Determine the (X, Y) coordinate at the center of the cell enclosing the given text.  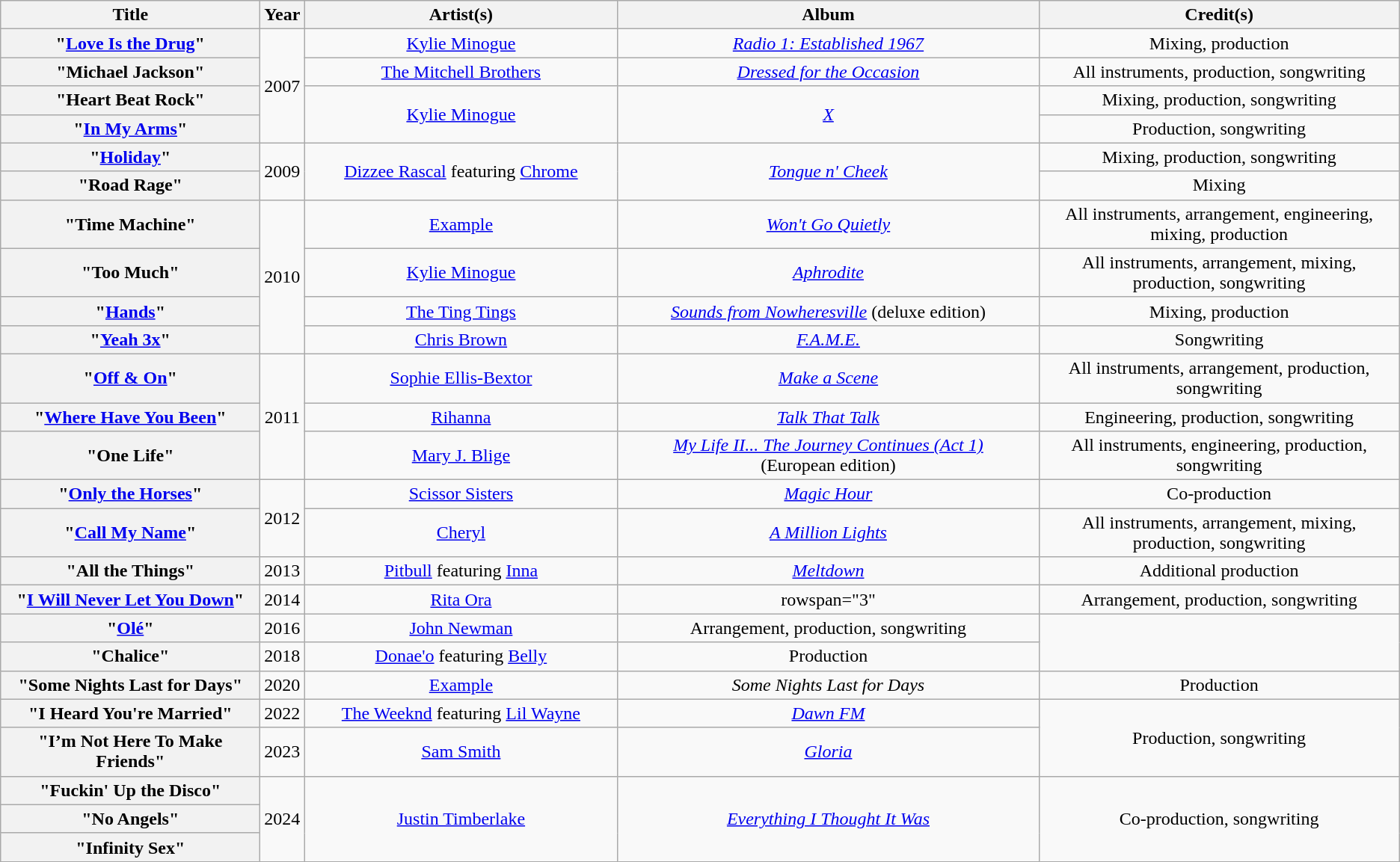
Aphrodite (829, 272)
"No Angels" (130, 819)
Co-production, songwriting (1219, 819)
Artist(s) (461, 15)
"Too Much" (130, 272)
"Yeah 3x" (130, 339)
"Hands" (130, 311)
rowspan="3" (829, 600)
"I Will Never Let You Down" (130, 600)
Additional production (1219, 571)
Co-production (1219, 494)
2018 (283, 656)
2014 (283, 600)
Title (130, 15)
2016 (283, 628)
"Holiday" (130, 157)
All instruments, arrangement, engineering, mixing, production (1219, 224)
Album (829, 15)
The Mitchell Brothers (461, 72)
"I Heard You're Married" (130, 713)
"Off & On" (130, 378)
2012 (283, 519)
"Time Machine" (130, 224)
Talk That Talk (829, 416)
2013 (283, 571)
My Life II... The Journey Continues (Act 1)(European edition) (829, 456)
"Fuckin' Up the Disco" (130, 790)
All instruments, production, songwriting (1219, 72)
"Heart Beat Rock" (130, 100)
Scissor Sisters (461, 494)
Chris Brown (461, 339)
Pitbull featuring Inna (461, 571)
Radio 1: Established 1967 (829, 43)
All instruments, engineering, production, songwriting (1219, 456)
Make a Scene (829, 378)
Meltdown (829, 571)
2022 (283, 713)
Some Nights Last for Days (829, 685)
Dressed for the Occasion (829, 72)
All instruments, arrangement, production, songwriting (1219, 378)
2009 (283, 171)
Sophie Ellis-Bextor (461, 378)
Justin Timberlake (461, 819)
Rihanna (461, 416)
2011 (283, 416)
"Michael Jackson" (130, 72)
The Ting Tings (461, 311)
Dizzee Rascal featuring Chrome (461, 171)
Everything I Thought It Was (829, 819)
Mixing (1219, 185)
Donae'o featuring Belly (461, 656)
Songwriting (1219, 339)
F.A.M.E. (829, 339)
"Some Nights Last for Days" (130, 685)
Mary J. Blige (461, 456)
Gloria (829, 752)
"Road Rage" (130, 185)
"All the Things" (130, 571)
Sam Smith (461, 752)
Credit(s) (1219, 15)
"Olé" (130, 628)
Magic Hour (829, 494)
2024 (283, 819)
Sounds from Nowheresville (deluxe edition) (829, 311)
2020 (283, 685)
A Million Lights (829, 532)
Won't Go Quietly (829, 224)
"Where Have You Been" (130, 416)
2010 (283, 277)
Rita Ora (461, 600)
"Chalice" (130, 656)
Dawn FM (829, 713)
"Only the Horses" (130, 494)
Cheryl (461, 532)
"Infinity Sex" (130, 847)
2007 (283, 86)
Tongue n' Cheek (829, 171)
X (829, 114)
"Love Is the Drug" (130, 43)
"One Life" (130, 456)
Engineering, production, songwriting (1219, 416)
"I’m Not Here To Make Friends" (130, 752)
The Weeknd featuring Lil Wayne (461, 713)
Year (283, 15)
John Newman (461, 628)
"In My Arms" (130, 129)
2023 (283, 752)
"Call My Name" (130, 532)
